Provide the (X, Y) coordinate of the cell's center where the given text is located.  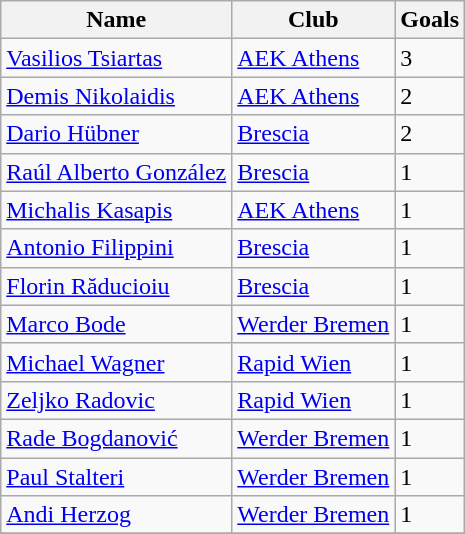
Dario Hübner (116, 134)
Zeljko Radovic (116, 400)
Paul Stalteri (116, 477)
Michael Wagner (116, 362)
Rade Bogdanović (116, 438)
Andi Herzog (116, 515)
Goals (430, 20)
Vasilios Tsiartas (116, 58)
Michalis Kasapis (116, 210)
Name (116, 20)
3 (430, 58)
Antonio Filippini (116, 248)
Club (314, 20)
Marco Bode (116, 324)
Florin Răducioiu (116, 286)
Raúl Alberto González (116, 172)
Demis Nikolaidis (116, 96)
